Output the (x, y) coordinate of the center of the cell containing the given text.  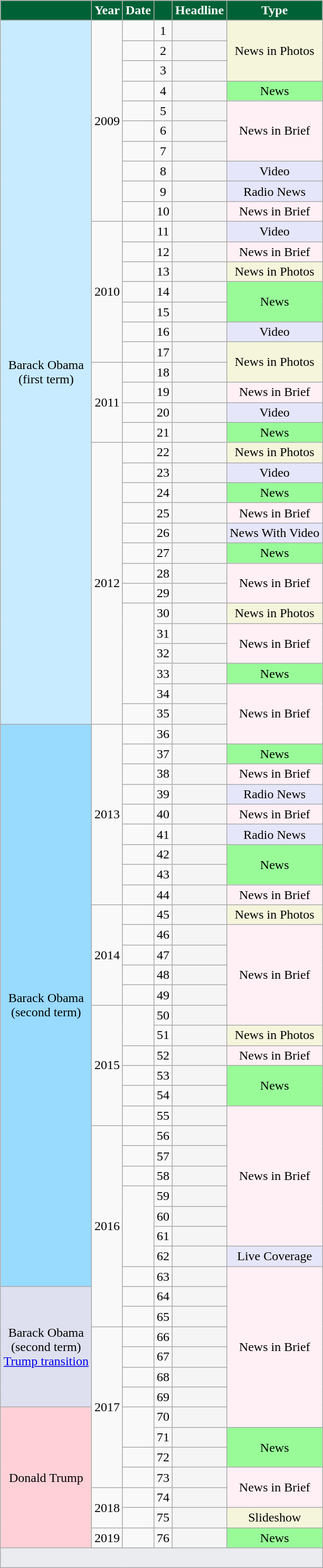
43 (164, 874)
61 (164, 1236)
Live Coverage (274, 1257)
37 (164, 754)
30 (164, 613)
10 (164, 211)
8 (164, 171)
4 (164, 91)
40 (164, 814)
Barack Obama(second term) (46, 1005)
2017 (107, 1407)
52 (164, 1055)
2012 (107, 583)
36 (164, 734)
66 (164, 1337)
73 (164, 1477)
46 (164, 935)
2011 (107, 402)
57 (164, 1156)
26 (164, 533)
15 (164, 312)
2009 (107, 121)
63 (164, 1277)
3 (164, 71)
1 (164, 31)
Year (107, 11)
28 (164, 573)
2018 (107, 1507)
60 (164, 1216)
41 (164, 834)
47 (164, 955)
64 (164, 1297)
2016 (107, 1226)
34 (164, 694)
12 (164, 252)
32 (164, 654)
48 (164, 975)
50 (164, 1015)
54 (164, 1095)
25 (164, 513)
17 (164, 352)
Type (274, 11)
20 (164, 412)
31 (164, 634)
29 (164, 593)
Barack Obama(second term)Trump transition (46, 1347)
58 (164, 1176)
72 (164, 1457)
2013 (107, 814)
59 (164, 1196)
56 (164, 1136)
2010 (107, 291)
68 (164, 1377)
14 (164, 292)
Slideshow (274, 1517)
11 (164, 231)
44 (164, 895)
16 (164, 332)
69 (164, 1397)
75 (164, 1517)
13 (164, 272)
55 (164, 1116)
24 (164, 493)
23 (164, 473)
67 (164, 1357)
18 (164, 372)
62 (164, 1257)
35 (164, 714)
49 (164, 995)
7 (164, 151)
5 (164, 111)
22 (164, 452)
42 (164, 854)
71 (164, 1437)
45 (164, 915)
Donald Trump (46, 1477)
Date (138, 11)
9 (164, 191)
53 (164, 1075)
2014 (107, 955)
74 (164, 1497)
News With Video (274, 533)
6 (164, 131)
38 (164, 774)
2019 (107, 1538)
33 (164, 674)
2015 (107, 1065)
70 (164, 1417)
21 (164, 432)
2 (164, 51)
51 (164, 1035)
Headline (199, 11)
Barack Obama(first term) (46, 372)
65 (164, 1317)
76 (164, 1538)
27 (164, 553)
19 (164, 392)
39 (164, 794)
